Pinpoint the cell where the given text exists, returning its [X, Y] midpoint coordinate. 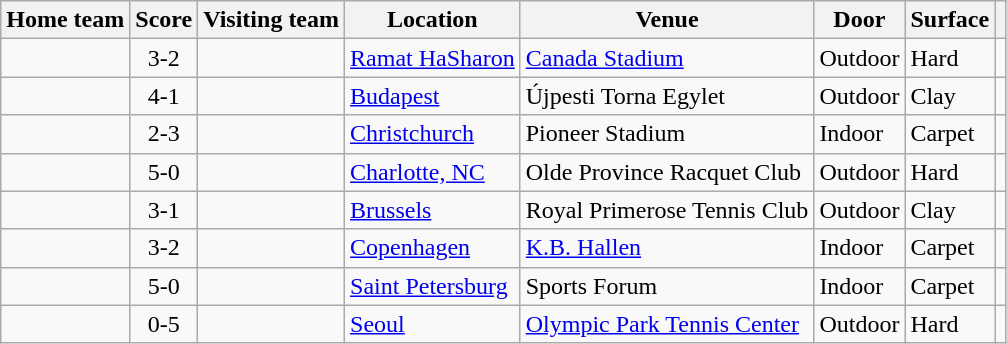
Olympic Park Tennis Center [667, 324]
Surface [950, 20]
Door [860, 20]
Ramat HaSharon [433, 58]
Home team [66, 20]
2-3 [164, 134]
Újpesti Torna Egylet [667, 96]
4-1 [164, 96]
Budapest [433, 96]
Copenhagen [433, 248]
Sports Forum [667, 286]
Brussels [433, 210]
Score [164, 20]
Seoul [433, 324]
3-1 [164, 210]
0-5 [164, 324]
Canada Stadium [667, 58]
Venue [667, 20]
Saint Petersburg [433, 286]
K.B. Hallen [667, 248]
Royal Primerose Tennis Club [667, 210]
Pioneer Stadium [667, 134]
Christchurch [433, 134]
Olde Province Racquet Club [667, 172]
Visiting team [272, 20]
Charlotte, NC [433, 172]
Location [433, 20]
